Provide the [X, Y] coordinate of the cell's center where the given text is located.  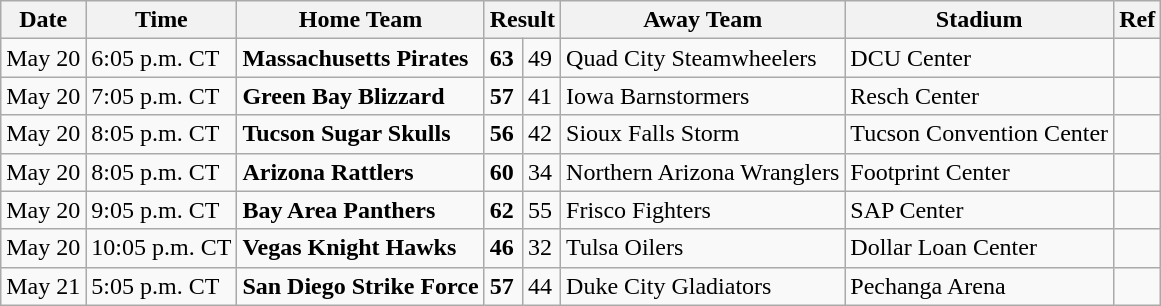
55 [541, 210]
Bay Area Panthers [360, 210]
DCU Center [980, 58]
Home Team [360, 20]
Resch Center [980, 96]
Tucson Convention Center [980, 134]
56 [503, 134]
Away Team [703, 20]
9:05 p.m. CT [162, 210]
Duke City Gladiators [703, 286]
7:05 p.m. CT [162, 96]
San Diego Strike Force [360, 286]
Footprint Center [980, 172]
Arizona Rattlers [360, 172]
60 [503, 172]
Result [522, 20]
Ref [1138, 20]
49 [541, 58]
Sioux Falls Storm [703, 134]
Vegas Knight Hawks [360, 248]
41 [541, 96]
34 [541, 172]
May 21 [44, 286]
Date [44, 20]
SAP Center [980, 210]
44 [541, 286]
Tucson Sugar Skulls [360, 134]
6:05 p.m. CT [162, 58]
10:05 p.m. CT [162, 248]
5:05 p.m. CT [162, 286]
46 [503, 248]
Stadium [980, 20]
Iowa Barnstormers [703, 96]
Frisco Fighters [703, 210]
Quad City Steamwheelers [703, 58]
Pechanga Arena [980, 286]
Dollar Loan Center [980, 248]
Massachusetts Pirates [360, 58]
Green Bay Blizzard [360, 96]
Tulsa Oilers [703, 248]
32 [541, 248]
62 [503, 210]
Time [162, 20]
63 [503, 58]
Northern Arizona Wranglers [703, 172]
42 [541, 134]
